Detect which cell encompasses the target text, then output its (x, y) center coordinate. 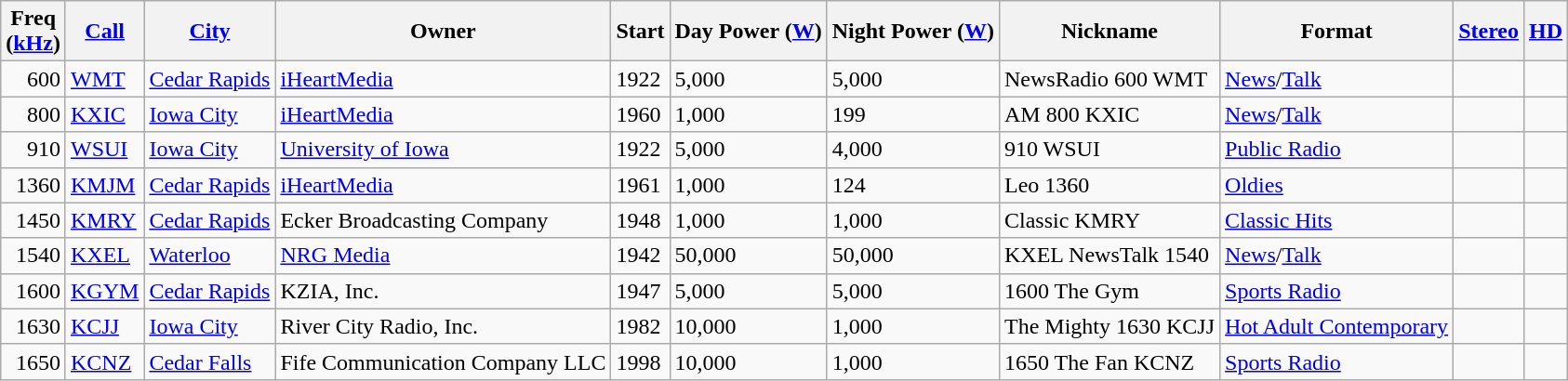
KXEL NewsTalk 1540 (1109, 256)
Waterloo (210, 256)
Day Power (W) (748, 32)
Nickname (1109, 32)
AM 800 KXIC (1109, 114)
KMJM (104, 185)
1450 (33, 220)
NRG Media (443, 256)
1600 (33, 291)
KXEL (104, 256)
The Mighty 1630 KCJJ (1109, 326)
River City Radio, Inc. (443, 326)
910 (33, 150)
KMRY (104, 220)
University of Iowa (443, 150)
KCNZ (104, 361)
Night Power (W) (913, 32)
Leo 1360 (1109, 185)
Owner (443, 32)
WSUI (104, 150)
Call (104, 32)
KCJJ (104, 326)
1998 (640, 361)
600 (33, 79)
1961 (640, 185)
Freq(kHz) (33, 32)
1630 (33, 326)
124 (913, 185)
Public Radio (1337, 150)
1948 (640, 220)
KGYM (104, 291)
1650 The Fan KCNZ (1109, 361)
910 WSUI (1109, 150)
KXIC (104, 114)
Hot Adult Contemporary (1337, 326)
1947 (640, 291)
199 (913, 114)
WMT (104, 79)
Start (640, 32)
Classic KMRY (1109, 220)
1650 (33, 361)
1982 (640, 326)
Cedar Falls (210, 361)
KZIA, Inc. (443, 291)
800 (33, 114)
City (210, 32)
Format (1337, 32)
Stereo (1489, 32)
NewsRadio 600 WMT (1109, 79)
1942 (640, 256)
Oldies (1337, 185)
4,000 (913, 150)
1540 (33, 256)
1600 The Gym (1109, 291)
Classic Hits (1337, 220)
Ecker Broadcasting Company (443, 220)
Fife Communication Company LLC (443, 361)
1360 (33, 185)
HD (1546, 32)
1960 (640, 114)
